Find where the given text appears and provide that cell's center as [X, Y] coordinate. 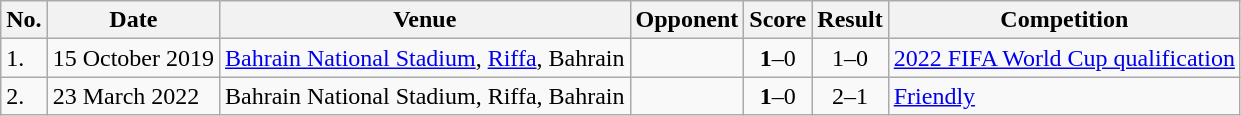
2. [24, 96]
No. [24, 20]
1. [24, 58]
Opponent [687, 20]
Score [778, 20]
2–1 [850, 96]
Result [850, 20]
2022 FIFA World Cup qualification [1064, 58]
15 October 2019 [133, 58]
Date [133, 20]
Friendly [1064, 96]
Competition [1064, 20]
Venue [426, 20]
23 March 2022 [133, 96]
